Extract the (x, y) coordinate from the center of the cell holding the provided text.  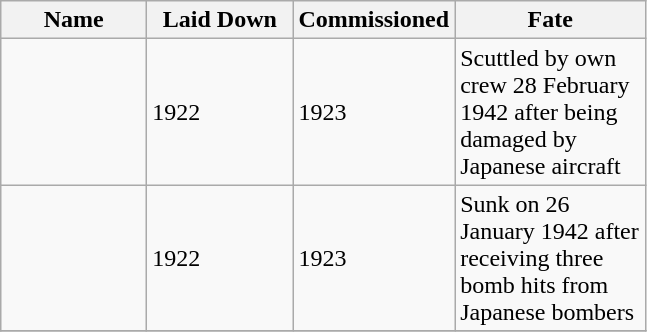
Laid Down (220, 20)
Scuttled by own crew 28 February 1942 after being damaged by Japanese aircraft (550, 112)
Name (74, 20)
Fate (550, 20)
Sunk on 26 January 1942 after receiving three bomb hits from Japanese bombers (550, 258)
Commissioned (374, 20)
